Pinpoint the cell where the given text exists, returning its (X, Y) midpoint coordinate. 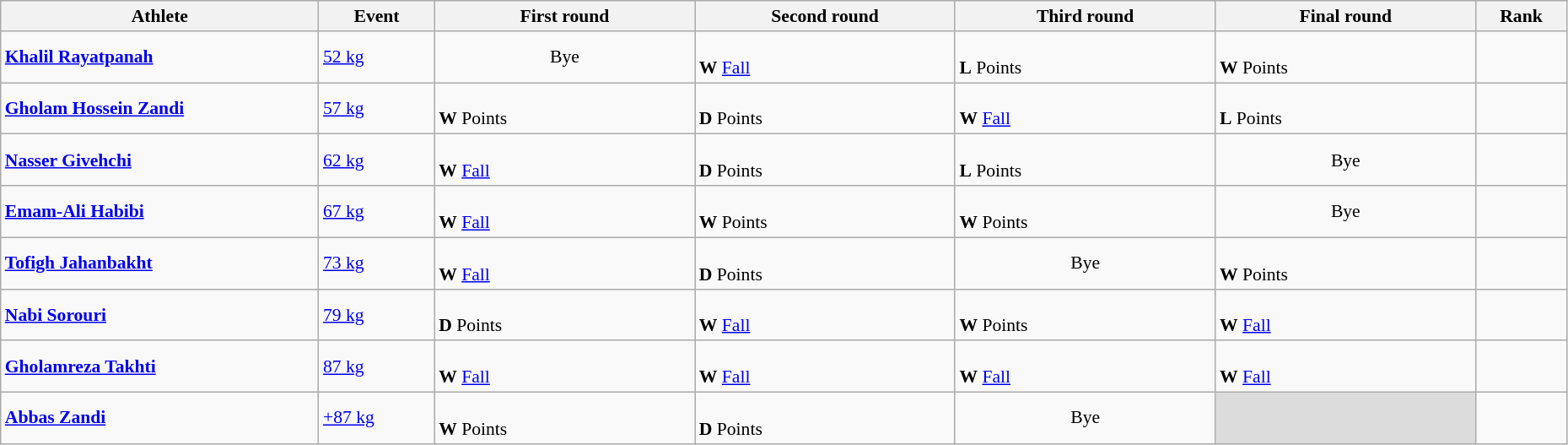
First round (565, 16)
Abbas Zandi (160, 419)
Event (376, 16)
67 kg (376, 211)
+87 kg (376, 419)
Gholamreza Takhti (160, 366)
Final round (1346, 16)
52 kg (376, 57)
Emam-Ali Habibi (160, 211)
Nabi Sorouri (160, 314)
62 kg (376, 160)
Rank (1522, 16)
87 kg (376, 366)
57 kg (376, 108)
Gholam Hossein Zandi (160, 108)
Second round (825, 16)
Third round (1085, 16)
Athlete (160, 16)
Nasser Givehchi (160, 160)
Tofigh Jahanbakht (160, 263)
79 kg (376, 314)
Khalil Rayatpanah (160, 57)
73 kg (376, 263)
